Return (x, y) of the center of cell containing provided text 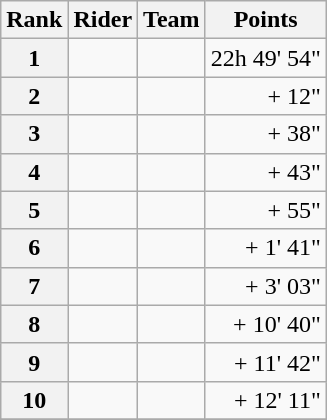
5 (34, 210)
2 (34, 96)
8 (34, 324)
3 (34, 134)
Rider (103, 20)
+ 38" (266, 134)
+ 11' 42" (266, 362)
Rank (34, 20)
10 (34, 400)
+ 1' 41" (266, 248)
1 (34, 58)
7 (34, 286)
22h 49' 54" (266, 58)
+ 3' 03" (266, 286)
+ 43" (266, 172)
+ 55" (266, 210)
+ 12" (266, 96)
Points (266, 20)
9 (34, 362)
+ 10' 40" (266, 324)
4 (34, 172)
+ 12' 11" (266, 400)
6 (34, 248)
Team (172, 20)
